Return the [x, y] coordinate for the center point of the cell that contains the specified text.  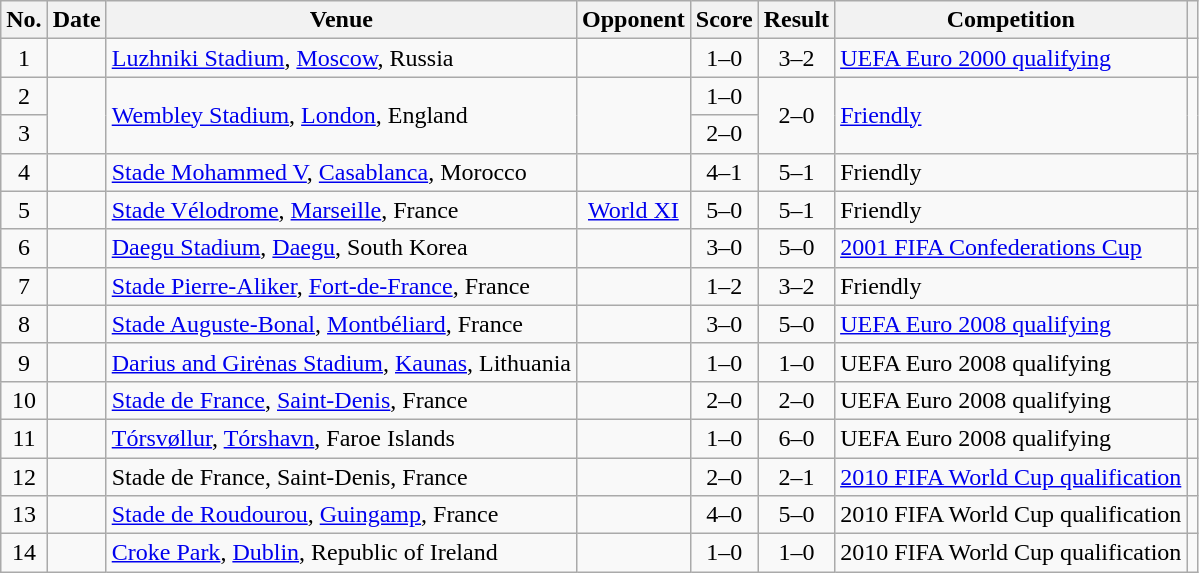
Score [724, 20]
Croke Park, Dublin, Republic of Ireland [341, 553]
6–0 [796, 438]
Luzhniki Stadium, Moscow, Russia [341, 58]
Darius and Girėnas Stadium, Kaunas, Lithuania [341, 362]
2–1 [796, 477]
5 [24, 210]
1 [24, 58]
14 [24, 553]
Result [796, 20]
12 [24, 477]
Venue [341, 20]
13 [24, 515]
3 [24, 134]
4–0 [724, 515]
Stade de Roudourou, Guingamp, France [341, 515]
Competition [1011, 20]
8 [24, 324]
Tórsvøllur, Tórshavn, Faroe Islands [341, 438]
Daegu Stadium, Daegu, South Korea [341, 248]
Opponent [633, 20]
2 [24, 96]
6 [24, 248]
World XI [633, 210]
4 [24, 172]
1–2 [724, 286]
Stade Vélodrome, Marseille, France [341, 210]
Stade Auguste-Bonal, Montbéliard, France [341, 324]
Date [76, 20]
11 [24, 438]
UEFA Euro 2000 qualifying [1011, 58]
No. [24, 20]
Stade Mohammed V, Casablanca, Morocco [341, 172]
2001 FIFA Confederations Cup [1011, 248]
7 [24, 286]
10 [24, 400]
Stade Pierre-Aliker, Fort-de-France, France [341, 286]
Wembley Stadium, London, England [341, 115]
4–1 [724, 172]
9 [24, 362]
